Detect which cell encompasses the target text, then output its (x, y) center coordinate. 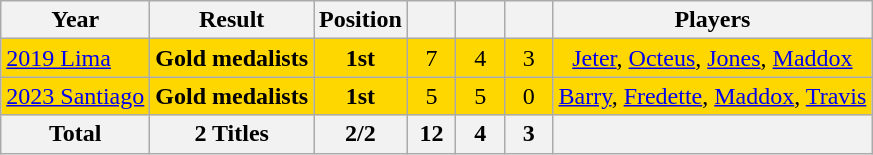
Result (232, 20)
12 (432, 134)
7 (432, 58)
Players (712, 20)
2019 Lima (76, 58)
Jeter, Octeus, Jones, Maddox (712, 58)
Barry, Fredette, Maddox, Travis (712, 96)
Year (76, 20)
Position (361, 20)
2/2 (361, 134)
0 (528, 96)
Total (76, 134)
2023 Santiago (76, 96)
2 Titles (232, 134)
